Scan for the cell matching the given text and deliver its [x, y] coordinate at center. 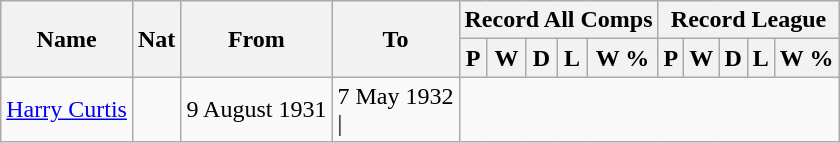
Nat [156, 39]
Record All Comps [558, 20]
Harry Curtis [67, 110]
To [396, 39]
7 May 1932| [396, 110]
9 August 1931 [256, 110]
Name [67, 39]
Record League [748, 20]
From [256, 39]
